Return (X, Y) of the center of cell containing provided text 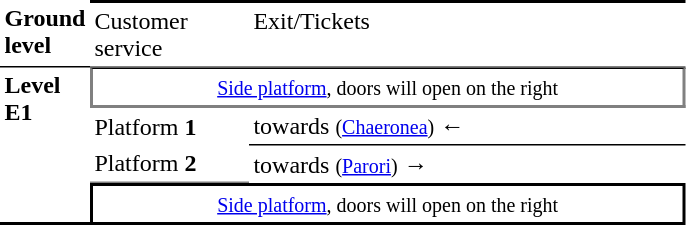
Ground level (45, 34)
Exit/Tickets (467, 34)
towards (Parori) → (467, 165)
towards (Chaeronea) ← (467, 127)
Platform 1 (170, 127)
Customer service (170, 34)
Platform 2 (170, 165)
